Find where the given text appears and provide that cell's center as (x, y) coordinate. 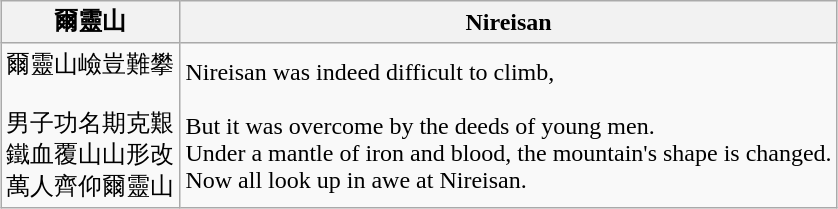
爾靈山嶮豈難攀男子功名期克艱 鐵血覆山山形改 萬人齊仰爾靈山 (90, 125)
Nireisan (508, 22)
爾靈山 (90, 22)
